From the cell containing the given text, extract its center point as (X, Y) coordinate. 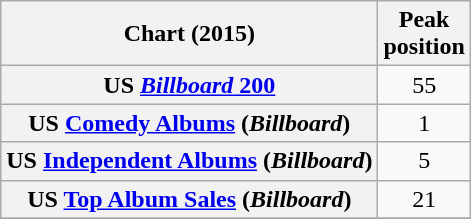
55 (424, 85)
Peakposition (424, 34)
US Independent Albums (Billboard) (190, 161)
US Billboard 200 (190, 85)
5 (424, 161)
Chart (2015) (190, 34)
21 (424, 199)
US Comedy Albums (Billboard) (190, 123)
US Top Album Sales (Billboard) (190, 199)
1 (424, 123)
